From the cell containing the given text, extract its center point as [x, y] coordinate. 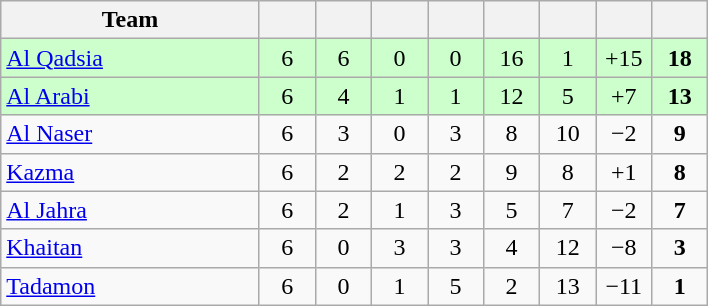
Kazma [130, 172]
Al Arabi [130, 96]
−11 [624, 286]
Tadamon [130, 286]
16 [512, 58]
Al Qadsia [130, 58]
Team [130, 20]
−8 [624, 248]
+7 [624, 96]
Al Naser [130, 134]
10 [568, 134]
+15 [624, 58]
+1 [624, 172]
Khaitan [130, 248]
Al Jahra [130, 210]
18 [680, 58]
